From the cell containing the given text, extract its center point as [X, Y] coordinate. 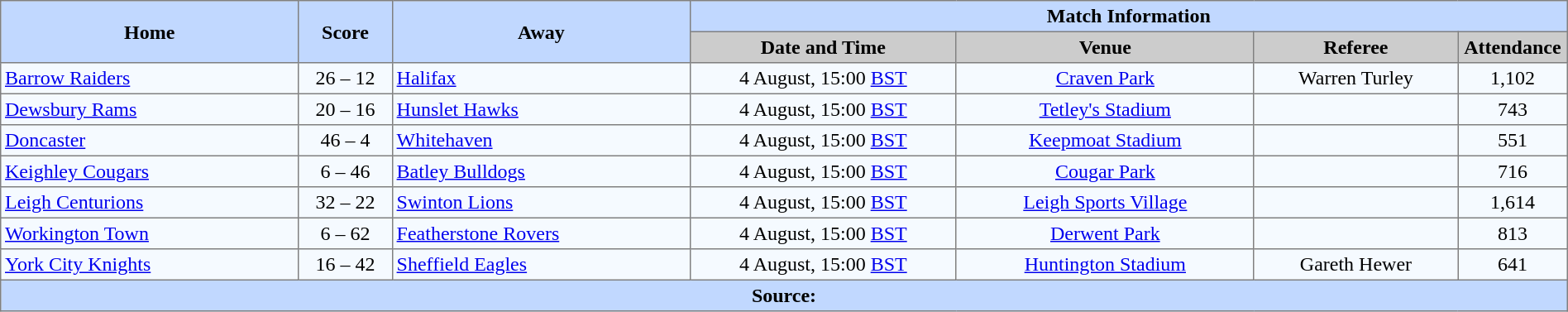
Sheffield Eagles [541, 265]
Gareth Hewer [1355, 265]
Cougar Park [1105, 171]
Attendance [1513, 47]
Warren Turley [1355, 79]
Halifax [541, 79]
Source: [784, 295]
46 – 4 [346, 141]
York City Knights [150, 265]
Referee [1355, 47]
Match Information [1128, 17]
Leigh Centurions [150, 203]
Away [541, 31]
16 – 42 [346, 265]
1,614 [1513, 203]
Derwent Park [1105, 233]
6 – 62 [346, 233]
Craven Park [1105, 79]
Huntington Stadium [1105, 265]
Tetley's Stadium [1105, 109]
Swinton Lions [541, 203]
716 [1513, 171]
Barrow Raiders [150, 79]
Venue [1105, 47]
32 – 22 [346, 203]
Workington Town [150, 233]
1,102 [1513, 79]
20 – 16 [346, 109]
Score [346, 31]
Featherstone Rovers [541, 233]
813 [1513, 233]
Date and Time [823, 47]
Home [150, 31]
Keepmoat Stadium [1105, 141]
Doncaster [150, 141]
26 – 12 [346, 79]
Dewsbury Rams [150, 109]
Batley Bulldogs [541, 171]
743 [1513, 109]
6 – 46 [346, 171]
Hunslet Hawks [541, 109]
641 [1513, 265]
Keighley Cougars [150, 171]
Leigh Sports Village [1105, 203]
Whitehaven [541, 141]
551 [1513, 141]
